Search for the cell housing the specified text and yield its (X, Y) center coordinate. 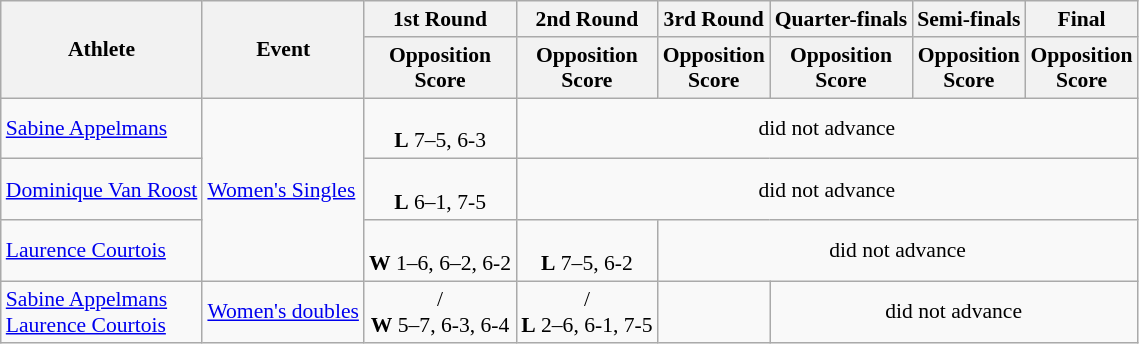
Quarter-finals (841, 19)
/ W 5–7, 6-3, 6-4 (440, 312)
Women's doubles (283, 312)
W 1–6, 6–2, 6-2 (440, 250)
2nd Round (586, 19)
L 6–1, 7-5 (440, 190)
Semi-finals (968, 19)
L 7–5, 6-3 (440, 128)
Event (283, 50)
Sabine AppelmansLaurence Courtois (102, 312)
1st Round (440, 19)
Final (1081, 19)
3rd Round (714, 19)
Dominique Van Roost (102, 190)
Women's Singles (283, 190)
L 7–5, 6-2 (586, 250)
Athlete (102, 50)
Laurence Courtois (102, 250)
/ L 2–6, 6-1, 7-5 (586, 312)
Sabine Appelmans (102, 128)
